Detect which cell encompasses the target text, then output its (x, y) center coordinate. 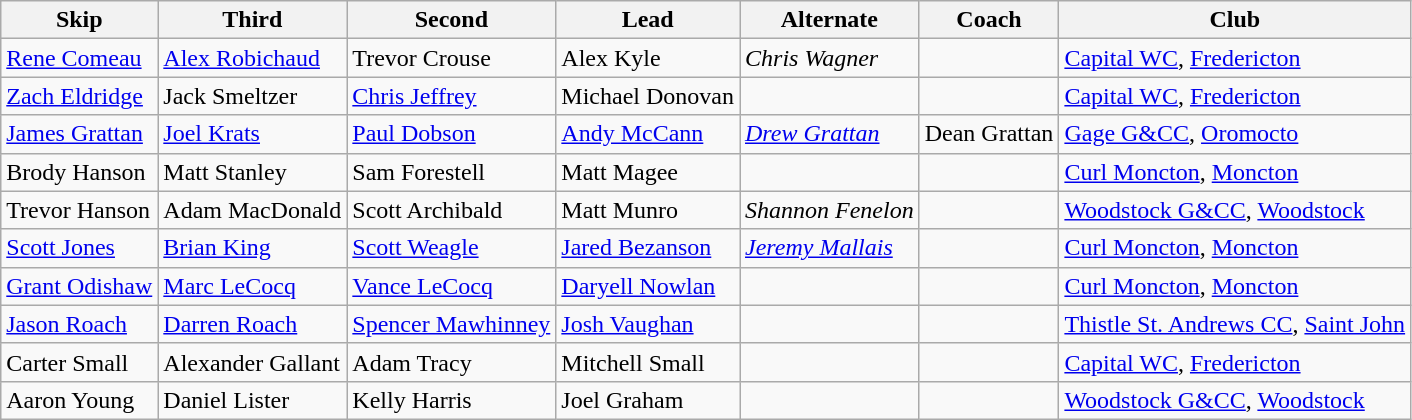
Alex Robichaud (252, 58)
Daryell Nowlan (648, 286)
Jason Roach (80, 324)
Drew Grattan (830, 134)
Alexander Gallant (252, 362)
Aaron Young (80, 400)
Club (1235, 20)
Brian King (252, 248)
Scott Weagle (452, 248)
Skip (80, 20)
Josh Vaughan (648, 324)
Vance LeCocq (452, 286)
Adam MacDonald (252, 210)
Scott Archibald (452, 210)
Rene Comeau (80, 58)
Joel Graham (648, 400)
Joel Krats (252, 134)
James Grattan (80, 134)
Chris Wagner (830, 58)
Spencer Mawhinney (452, 324)
Kelly Harris (452, 400)
Third (252, 20)
Coach (989, 20)
Matt Stanley (252, 172)
Brody Hanson (80, 172)
Zach Eldridge (80, 96)
Matt Munro (648, 210)
Dean Grattan (989, 134)
Alex Kyle (648, 58)
Darren Roach (252, 324)
Andy McCann (648, 134)
Mitchell Small (648, 362)
Jared Bezanson (648, 248)
Marc LeCocq (252, 286)
Matt Magee (648, 172)
Second (452, 20)
Jack Smeltzer (252, 96)
Adam Tracy (452, 362)
Sam Forestell (452, 172)
Alternate (830, 20)
Grant Odishaw (80, 286)
Shannon Fenelon (830, 210)
Chris Jeffrey (452, 96)
Lead (648, 20)
Scott Jones (80, 248)
Trevor Hanson (80, 210)
Paul Dobson (452, 134)
Michael Donovan (648, 96)
Trevor Crouse (452, 58)
Jeremy Mallais (830, 248)
Carter Small (80, 362)
Thistle St. Andrews CC, Saint John (1235, 324)
Daniel Lister (252, 400)
Gage G&CC, Oromocto (1235, 134)
